Locate the cell with the specified text and output its (x, y) center coordinate. 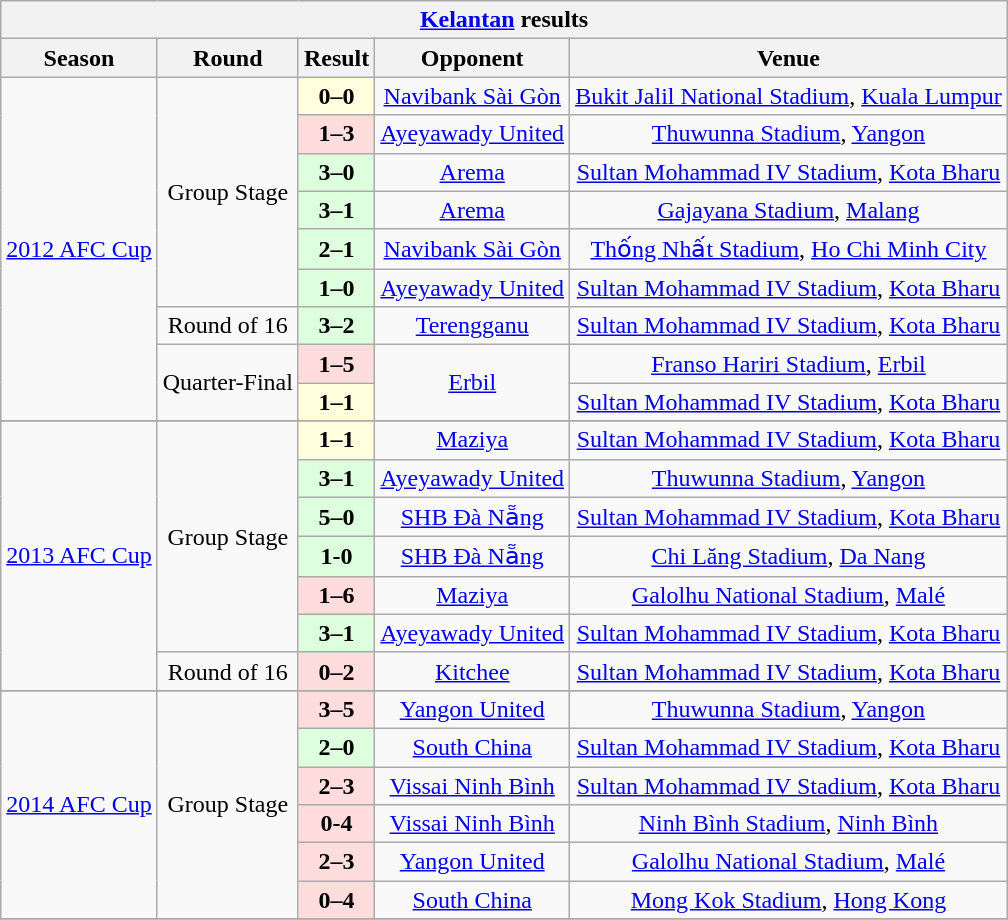
Gajayana Stadium, Malang (789, 210)
Thống Nhất Stadium, Ho Chi Minh City (789, 249)
Round (228, 58)
Kitchee (472, 671)
3–5 (336, 709)
Terengganu (472, 326)
0–2 (336, 671)
2013 AFC Cup (79, 556)
Erbil (472, 383)
1–6 (336, 595)
Chi Lăng Stadium, Da Nang (789, 557)
Mong Kok Stadium, Hong Kong (789, 900)
Quarter-Final (228, 383)
2–1 (336, 249)
0–4 (336, 900)
Kelantan results (504, 20)
2–0 (336, 747)
0–0 (336, 96)
1-0 (336, 557)
3–0 (336, 172)
5–0 (336, 517)
1–5 (336, 364)
Season (79, 58)
Bukit Jalil National Stadium, Kuala Lumpur (789, 96)
0-4 (336, 824)
3–2 (336, 326)
2014 AFC Cup (79, 804)
2012 AFC Cup (79, 249)
Opponent (472, 58)
Result (336, 58)
Franso Hariri Stadium, Erbil (789, 364)
Venue (789, 58)
1–0 (336, 288)
Ninh Bình Stadium, Ninh Bình (789, 824)
1–3 (336, 134)
